Extract the (X, Y) coordinate from the center of the cell holding the provided text.  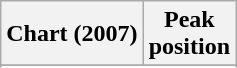
Chart (2007) (72, 34)
Peak position (189, 34)
